Find where the given text appears and provide that cell's center as [x, y] coordinate. 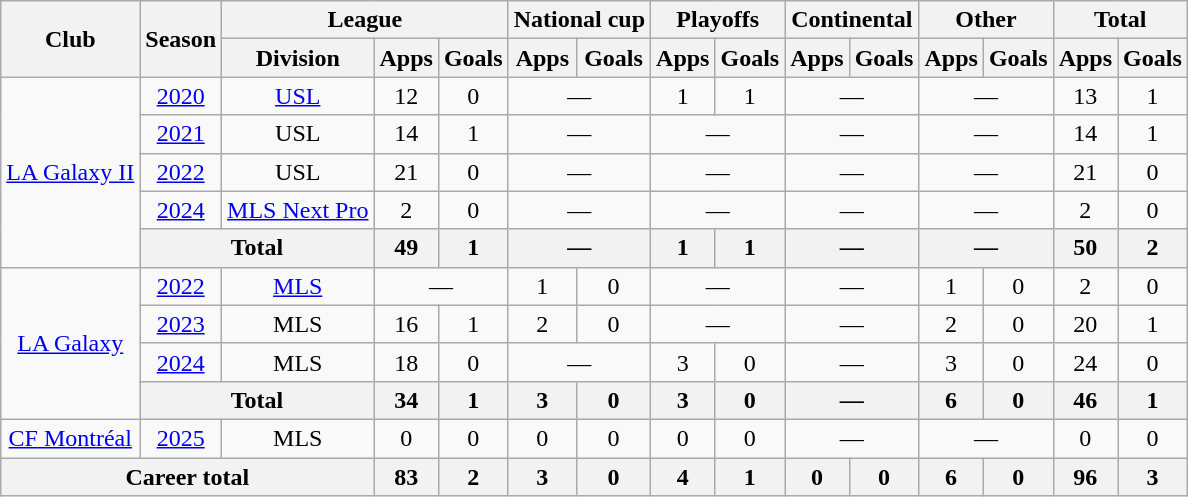
CF Montréal [70, 438]
12 [406, 96]
2023 [181, 324]
24 [1085, 362]
4 [683, 477]
2025 [181, 438]
National cup [579, 20]
96 [1085, 477]
Club [70, 39]
Career total [188, 477]
LA Galaxy [70, 343]
League [366, 20]
46 [1085, 400]
2020 [181, 96]
2021 [181, 134]
49 [406, 248]
LA Galaxy II [70, 172]
34 [406, 400]
Playoffs [718, 20]
50 [1085, 248]
83 [406, 477]
Continental [852, 20]
16 [406, 324]
13 [1085, 96]
Division [298, 58]
Other [986, 20]
18 [406, 362]
20 [1085, 324]
Season [181, 39]
MLS Next Pro [298, 210]
